From the cell containing the given text, extract its center point as [X, Y] coordinate. 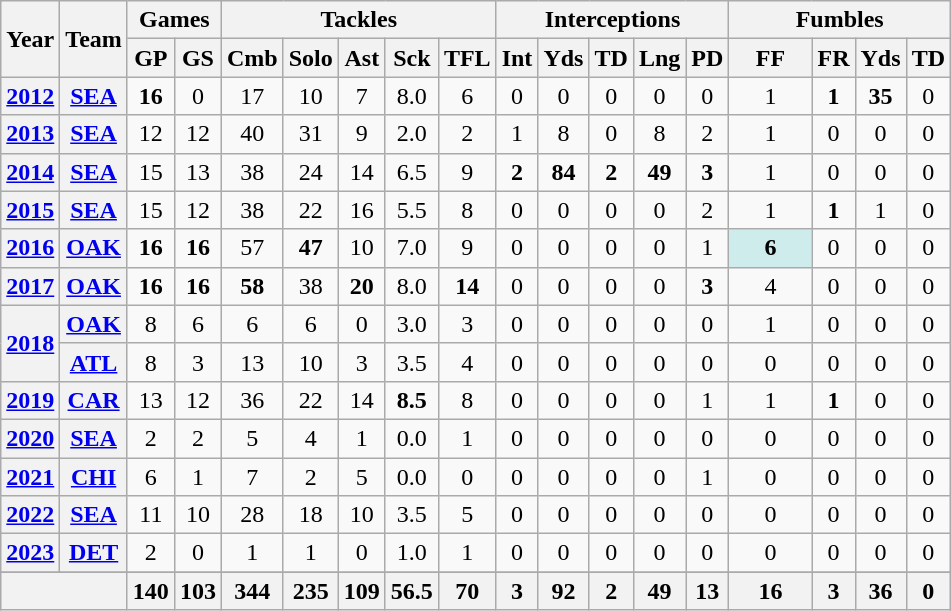
47 [310, 248]
Cmb [252, 58]
TFL [467, 58]
92 [564, 591]
Sck [412, 58]
Year [30, 39]
6.5 [412, 172]
8.5 [412, 400]
ATL [94, 362]
2020 [30, 438]
109 [362, 591]
28 [252, 515]
84 [564, 172]
2015 [30, 210]
56.5 [412, 591]
GP [150, 58]
GS [198, 58]
58 [252, 286]
2014 [30, 172]
2019 [30, 400]
2017 [30, 286]
2022 [30, 515]
DET [94, 553]
17 [252, 96]
35 [880, 96]
2018 [30, 343]
18 [310, 515]
11 [150, 515]
40 [252, 134]
FR [834, 58]
PD [708, 58]
CHI [94, 477]
7.0 [412, 248]
57 [252, 248]
CAR [94, 400]
Lng [659, 58]
FF [770, 58]
31 [310, 134]
344 [252, 591]
3.0 [412, 324]
2016 [30, 248]
Int [517, 58]
2013 [30, 134]
140 [150, 591]
24 [310, 172]
2021 [30, 477]
Team [94, 39]
Interceptions [612, 20]
2023 [30, 553]
5.5 [412, 210]
70 [467, 591]
Solo [310, 58]
Games [174, 20]
1.0 [412, 553]
235 [310, 591]
20 [362, 286]
103 [198, 591]
Fumbles [840, 20]
2.0 [412, 134]
Ast [362, 58]
Tackles [358, 20]
2012 [30, 96]
